Return (x, y) of the center of cell containing provided text 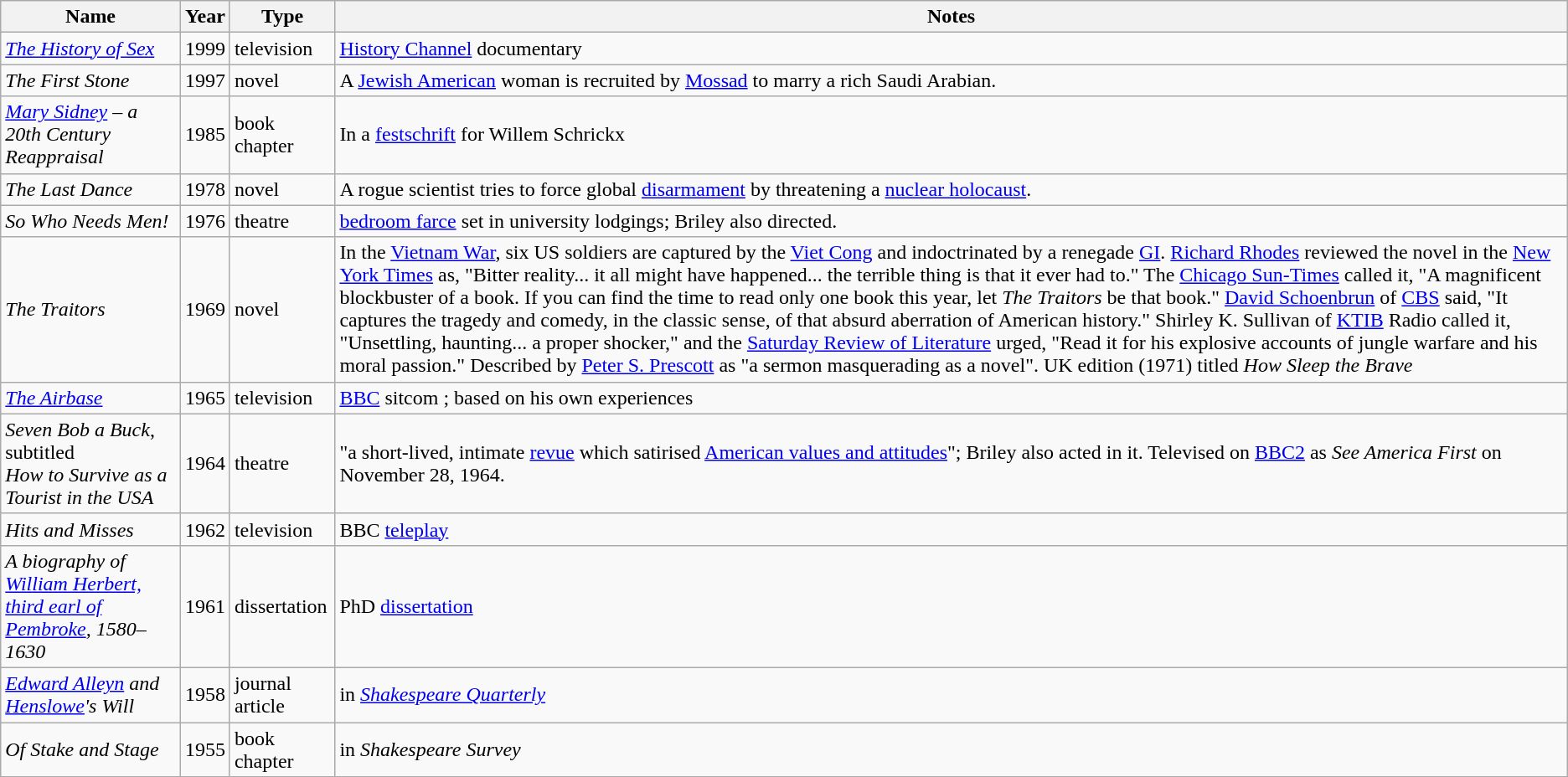
Of Stake and Stage (90, 749)
Seven Bob a Buck, subtitledHow to Survive as a Tourist in the USA (90, 464)
1969 (204, 310)
PhD dissertation (952, 606)
1962 (204, 529)
bedroom farce set in university lodgings; Briley also directed. (952, 221)
In a festschrift for Willem Schrickx (952, 135)
History Channel documentary (952, 49)
A biography of William Herbert, third earl of Pembroke, 1580–1630 (90, 606)
Year (204, 17)
1961 (204, 606)
A Jewish American woman is recruited by Mossad to marry a rich Saudi Arabian. (952, 80)
in Shakespeare Survey (952, 749)
1976 (204, 221)
The History of Sex (90, 49)
1965 (204, 398)
BBC teleplay (952, 529)
in Shakespeare Quarterly (952, 695)
Hits and Misses (90, 529)
1985 (204, 135)
1978 (204, 189)
Mary Sidney – a 20th Century Reappraisal (90, 135)
Type (281, 17)
1955 (204, 749)
Name (90, 17)
1997 (204, 80)
The Last Dance (90, 189)
dissertation (281, 606)
1964 (204, 464)
The Traitors (90, 310)
BBC sitcom ; based on his own experiences (952, 398)
1999 (204, 49)
Notes (952, 17)
1958 (204, 695)
Edward Alleyn and Henslowe's Will (90, 695)
So Who Needs Men! (90, 221)
A rogue scientist tries to force global disarmament by threatening a nuclear holocaust. (952, 189)
The First Stone (90, 80)
The Airbase (90, 398)
journal article (281, 695)
